Extract the [x, y] coordinate from the center of the cell holding the provided text.  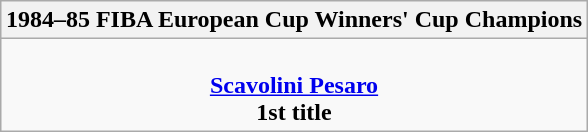
Scavolini Pesaro 1st title [294, 85]
1984–85 FIBA European Cup Winners' Cup Champions [294, 20]
